From the cell containing the given text, extract its center point as (x, y) coordinate. 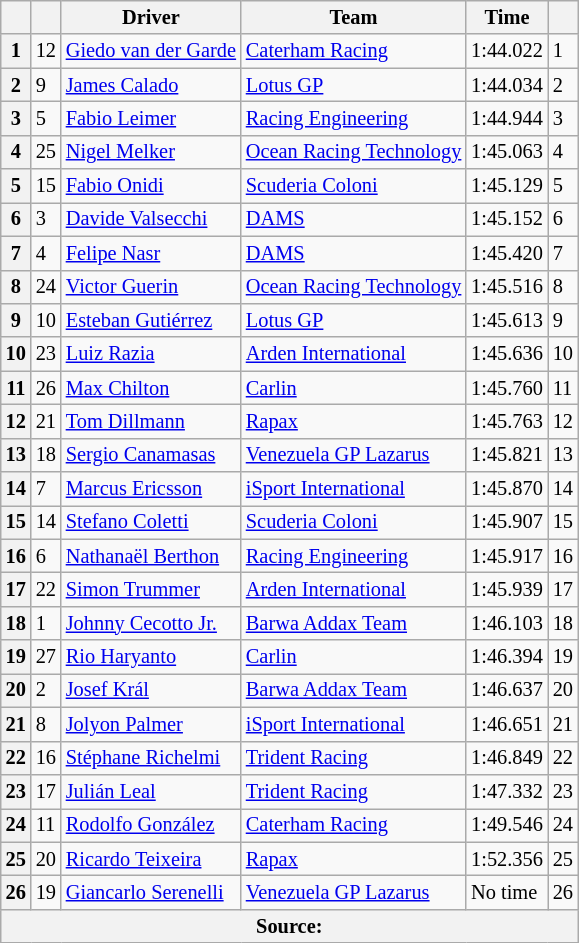
1:45.763 (507, 421)
1:46.103 (507, 623)
1:45.760 (507, 388)
1:45.636 (507, 354)
Ricardo Teixeira (151, 859)
Fabio Leimer (151, 118)
No time (507, 892)
1:45.870 (507, 489)
Esteban Gutiérrez (151, 320)
1:44.944 (507, 118)
1:46.849 (507, 758)
1:45.613 (507, 320)
James Calado (151, 85)
1:46.394 (507, 657)
1:45.516 (507, 287)
Tom Dillmann (151, 421)
1:44.022 (507, 51)
Rio Haryanto (151, 657)
Marcus Ericsson (151, 489)
Time (507, 17)
Giancarlo Serenelli (151, 892)
1:45.063 (507, 152)
27 (46, 657)
1:47.332 (507, 791)
1:49.546 (507, 825)
Victor Guerin (151, 287)
Giedo van der Garde (151, 51)
1:44.034 (507, 85)
Felipe Nasr (151, 253)
Stefano Coletti (151, 522)
1:46.651 (507, 724)
Nigel Melker (151, 152)
Jolyon Palmer (151, 724)
Max Chilton (151, 388)
Driver (151, 17)
Stéphane Richelmi (151, 758)
1:45.907 (507, 522)
1:46.637 (507, 690)
Davide Valsecchi (151, 219)
Johnny Cecotto Jr. (151, 623)
Rodolfo González (151, 825)
Julián Leal (151, 791)
Nathanaël Berthon (151, 556)
1:52.356 (507, 859)
Sergio Canamasas (151, 455)
Team (354, 17)
Josef Král (151, 690)
1:45.152 (507, 219)
1:45.129 (507, 186)
1:45.939 (507, 589)
Luiz Razia (151, 354)
1:45.420 (507, 253)
1:45.917 (507, 556)
Source: (290, 926)
Fabio Onidi (151, 186)
Simon Trummer (151, 589)
1:45.821 (507, 455)
